Detect which cell encompasses the target text, then output its [x, y] center coordinate. 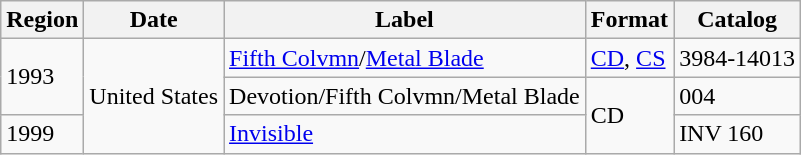
3984-14013 [738, 58]
Devotion/Fifth Colvmn/Metal Blade [405, 96]
United States [154, 96]
INV 160 [738, 134]
Catalog [738, 20]
004 [738, 96]
Date [154, 20]
Invisible [405, 134]
1993 [42, 77]
Format [629, 20]
Label [405, 20]
Fifth Colvmn/Metal Blade [405, 58]
CD, CS [629, 58]
Region [42, 20]
1999 [42, 134]
CD [629, 115]
